Locate the cell with the specified text and output its [X, Y] center coordinate. 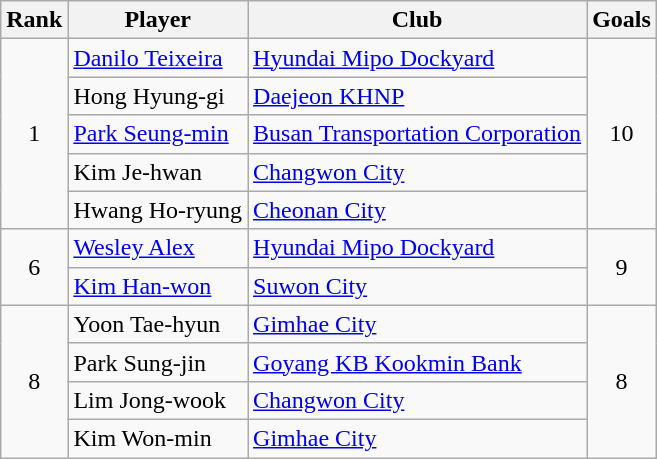
Busan Transportation Corporation [418, 134]
Cheonan City [418, 210]
Hong Hyung-gi [158, 96]
Kim Han-won [158, 286]
Yoon Tae-hyun [158, 324]
Lim Jong-wook [158, 400]
Park Sung-jin [158, 362]
6 [34, 267]
Wesley Alex [158, 248]
Rank [34, 20]
Goyang KB Kookmin Bank [418, 362]
Suwon City [418, 286]
1 [34, 134]
Danilo Teixeira [158, 58]
9 [622, 267]
Daejeon KHNP [418, 96]
Hwang Ho-ryung [158, 210]
10 [622, 134]
Kim Won-min [158, 438]
Park Seung-min [158, 134]
Goals [622, 20]
Kim Je-hwan [158, 172]
Club [418, 20]
Player [158, 20]
